Detect which cell encompasses the target text, then output its [X, Y] center coordinate. 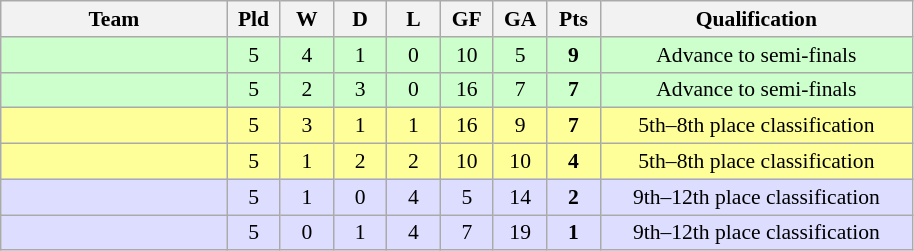
Pld [254, 19]
Qualification [756, 19]
GF [466, 19]
D [360, 19]
L [414, 19]
W [306, 19]
Team [114, 19]
14 [520, 197]
19 [520, 233]
GA [520, 19]
Pts [574, 19]
